Scan for the cell matching the given text and deliver its (x, y) coordinate at center. 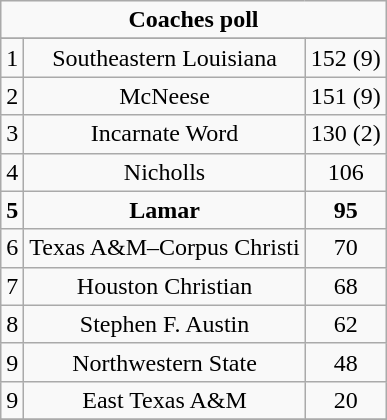
8 (12, 324)
48 (346, 362)
East Texas A&M (164, 400)
68 (346, 286)
2 (12, 96)
130 (2) (346, 134)
Texas A&M–Corpus Christi (164, 248)
20 (346, 400)
70 (346, 248)
Incarnate Word (164, 134)
3 (12, 134)
95 (346, 210)
6 (12, 248)
106 (346, 172)
4 (12, 172)
62 (346, 324)
Nicholls (164, 172)
Northwestern State (164, 362)
McNeese (164, 96)
152 (9) (346, 58)
Southeastern Louisiana (164, 58)
Coaches poll (194, 20)
7 (12, 286)
Lamar (164, 210)
5 (12, 210)
Houston Christian (164, 286)
1 (12, 58)
Stephen F. Austin (164, 324)
151 (9) (346, 96)
